Extract the (X, Y) coordinate from the center of the cell holding the provided text.  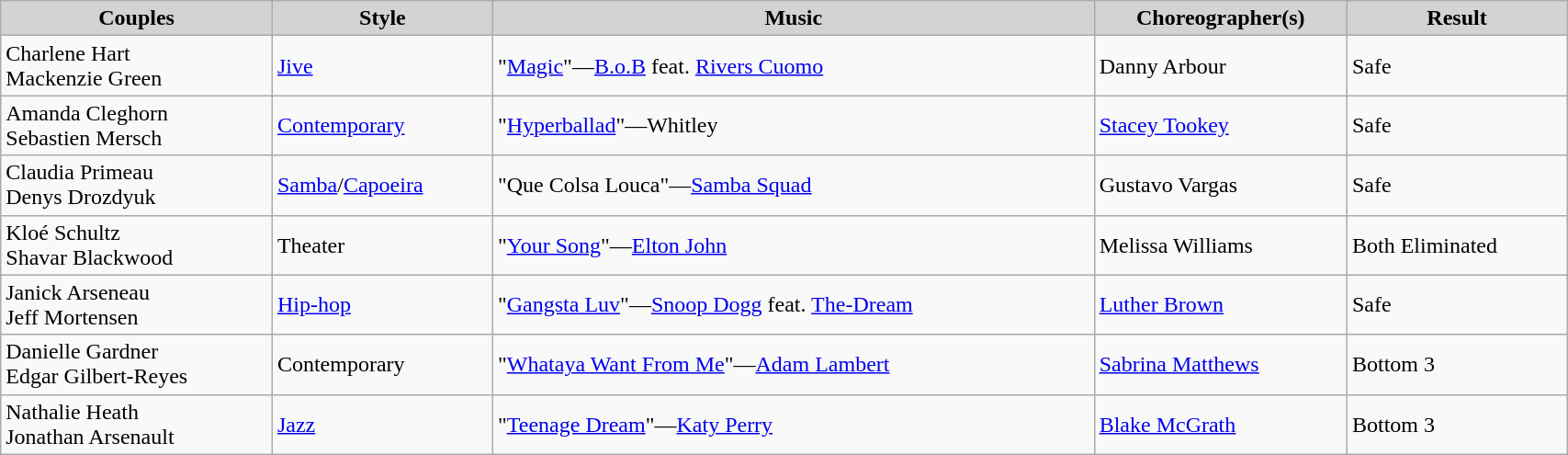
Theater (382, 245)
Music (794, 18)
"Gangsta Luv"—Snoop Dogg feat. The-Dream (794, 305)
Stacey Tookey (1220, 125)
Amanda CleghornSebastien Mersch (137, 125)
Jive (382, 66)
Nathalie HeathJonathan Arsenault (137, 425)
"Whataya Want From Me"—Adam Lambert (794, 364)
Kloé SchultzShavar Blackwood (137, 245)
Melissa Williams (1220, 245)
"Magic"—B.o.B feat. Rivers Cuomo (794, 66)
Danielle GardnerEdgar Gilbert-Reyes (137, 364)
Style (382, 18)
Blake McGrath (1220, 425)
Couples (137, 18)
"Your Song"—Elton John (794, 245)
Both Eliminated (1457, 245)
"Teenage Dream"—Katy Perry (794, 425)
"Que Colsa Louca"—Samba Squad (794, 186)
Choreographer(s) (1220, 18)
Result (1457, 18)
Hip-hop (382, 305)
Janick ArseneauJeff Mortensen (137, 305)
Jazz (382, 425)
Claudia PrimeauDenys Drozdyuk (137, 186)
"Hyperballad"—Whitley (794, 125)
Gustavo Vargas (1220, 186)
Luther Brown (1220, 305)
Charlene HartMackenzie Green (137, 66)
Samba/Capoeira (382, 186)
Danny Arbour (1220, 66)
Sabrina Matthews (1220, 364)
